From the cell containing the given text, extract its center point as [X, Y] coordinate. 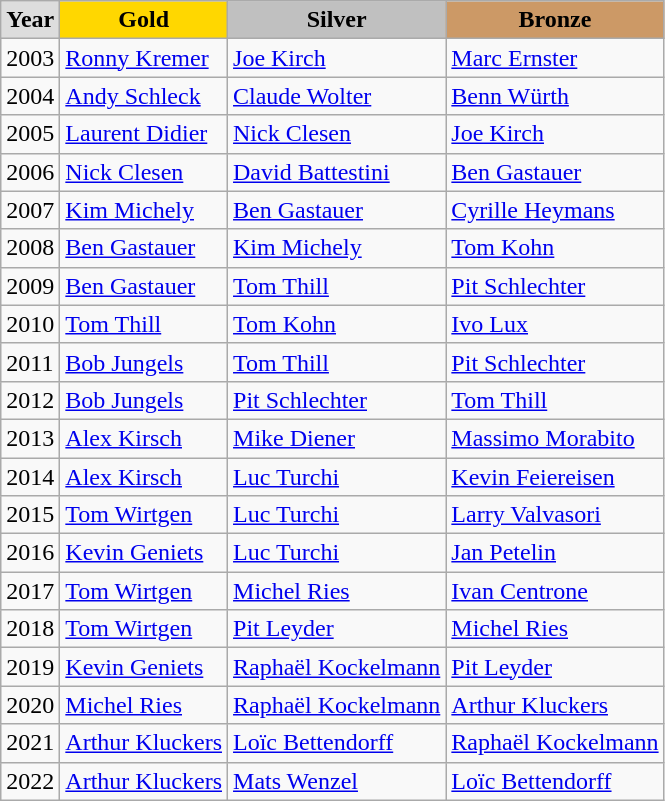
2022 [30, 781]
Bronze [555, 20]
Kevin Feiereisen [555, 477]
2013 [30, 438]
Year [30, 20]
Mats Wenzel [337, 781]
2014 [30, 477]
Massimo Morabito [555, 438]
2004 [30, 96]
David Battestini [337, 172]
Silver [337, 20]
2009 [30, 286]
Marc Ernster [555, 58]
Mike Diener [337, 438]
2007 [30, 210]
2017 [30, 591]
2006 [30, 172]
Jan Petelin [555, 553]
Ronny Kremer [144, 58]
2011 [30, 362]
Ivan Centrone [555, 591]
2008 [30, 248]
2005 [30, 134]
2018 [30, 629]
Claude Wolter [337, 96]
Cyrille Heymans [555, 210]
2020 [30, 705]
Ivo Lux [555, 324]
2016 [30, 553]
2015 [30, 515]
Gold [144, 20]
Larry Valvasori [555, 515]
2003 [30, 58]
Andy Schleck [144, 96]
2019 [30, 667]
2012 [30, 400]
2021 [30, 743]
2010 [30, 324]
Benn Würth [555, 96]
Laurent Didier [144, 134]
